Return the [x, y] coordinate for the center point of the cell that contains the specified text.  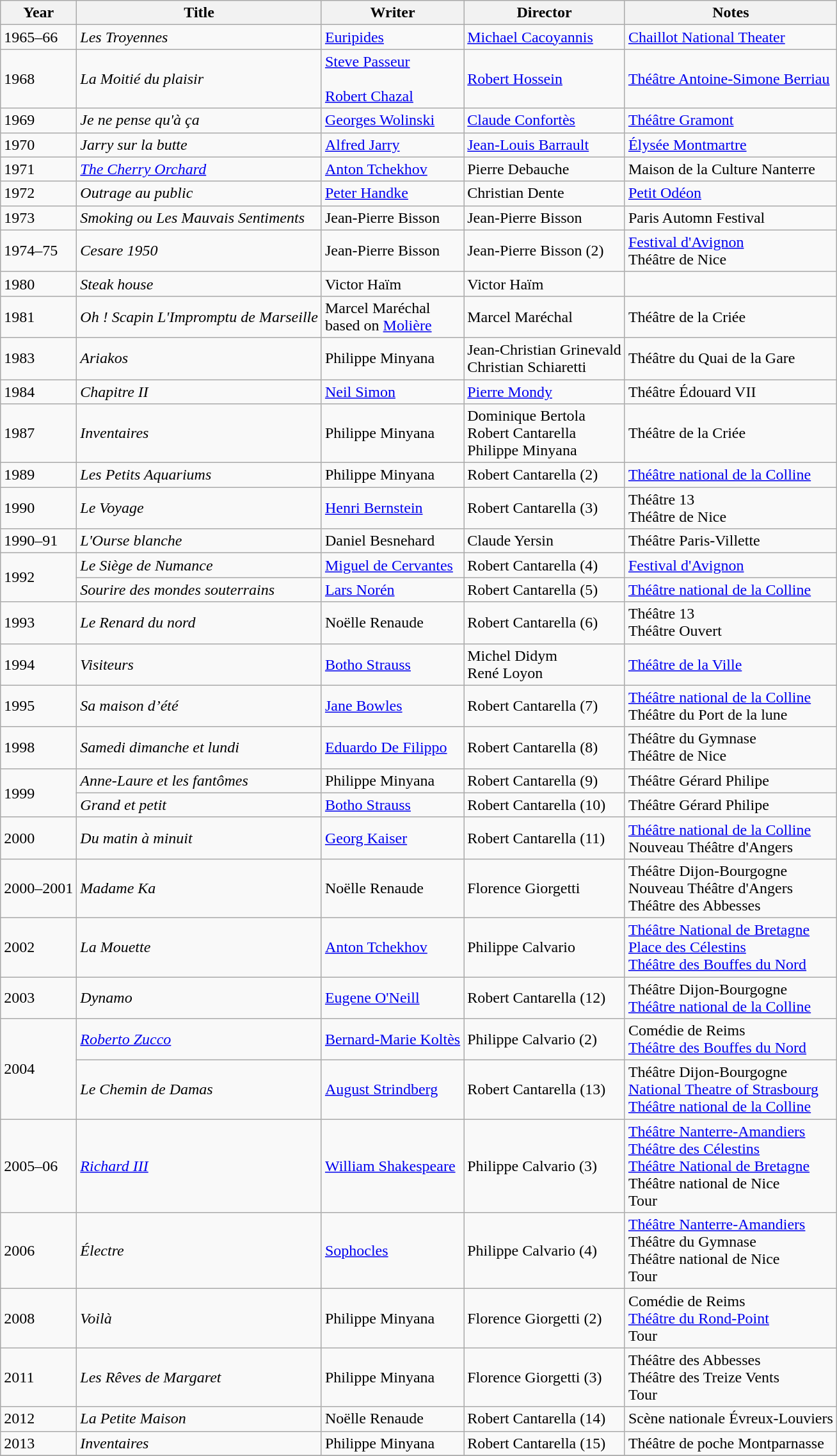
Georges Wolinski [392, 120]
Robert Cantarella (14) [545, 1419]
Claude Confortès [545, 120]
2005–06 [38, 1166]
1995 [38, 706]
2006 [38, 1251]
Outrage au public [200, 193]
Steak house [200, 284]
Smoking ou Les Mauvais Sentiments [200, 218]
Robert Cantarella (15) [545, 1443]
Petit Odéon [731, 193]
1971 [38, 169]
Jean-Louis Barrault [545, 145]
Élysée Montmartre [731, 145]
2008 [38, 1318]
Théâtre du Quai de la Gare [731, 359]
2000–2001 [38, 888]
Comédie de ReimsThéâtre du Rond-PointTour [731, 1318]
Neil Simon [392, 391]
Jean-Christian GrinevaldChristian Schiaretti [545, 359]
Richard III [200, 1166]
Lars Norén [392, 590]
Théâtre National de BretagnePlace des CélestinsThéâtre des Bouffes du Nord [731, 947]
Madame Ka [200, 888]
Cesare 1950 [200, 251]
Oh ! Scapin L'Impromptu de Marseille [200, 316]
Voilà [200, 1318]
Alfred Jarry [392, 145]
Théâtre Nanterre-AmandiersThéâtre du GymnaseThéâtre national de NiceTour [731, 1251]
1972 [38, 193]
Théâtre Nanterre-AmandiersThéâtre des CélestinsThéâtre National de BretagneThéâtre national de NiceTour [731, 1166]
Robert Cantarella (12) [545, 998]
2012 [38, 1419]
Bernard-Marie Koltès [392, 1040]
Visiteurs [200, 665]
Festival d'AvignonThéâtre de Nice [731, 251]
1969 [38, 120]
Robert Hossein [545, 79]
Théâtre Dijon-BourgogneNouveau Théâtre d'AngersThéâtre des Abbesses [731, 888]
Le Chemin de Damas [200, 1090]
Title [200, 13]
1981 [38, 316]
Le Siège de Numance [200, 565]
La Mouette [200, 947]
La Moitié du plaisir [200, 79]
Théâtre 13Théâtre Ouvert [731, 622]
Michael Cacoyannis [545, 37]
1994 [38, 665]
Robert Cantarella (8) [545, 748]
2003 [38, 998]
Daniel Besnehard [392, 541]
L'Ourse blanche [200, 541]
Claude Yersin [545, 541]
Comédie de ReimsThéâtre des Bouffes du Nord [731, 1040]
Sourire des mondes souterrains [200, 590]
Électre [200, 1251]
Robert Cantarella (13) [545, 1090]
1999 [38, 793]
Chapitre II [200, 391]
1980 [38, 284]
1987 [38, 433]
Robert Cantarella (11) [545, 837]
Euripides [392, 37]
Maison de la Culture Nanterre [731, 169]
Dynamo [200, 998]
Robert Cantarella (2) [545, 475]
Les Rêves de Margaret [200, 1377]
Christian Dente [545, 193]
Pierre Debauche [545, 169]
Jarry sur la butte [200, 145]
Théâtre de poche Montparnasse [731, 1443]
Théâtre Paris-Villette [731, 541]
Philippe Calvario [545, 947]
1989 [38, 475]
Miguel de Cervantes [392, 565]
Philippe Calvario (2) [545, 1040]
1968 [38, 79]
1992 [38, 578]
Florence Giorgetti [545, 888]
Eduardo De Filippo [392, 748]
Chaillot National Theater [731, 37]
Le Renard du nord [200, 622]
2013 [38, 1443]
1998 [38, 748]
Festival d'Avignon [731, 565]
Peter Handke [392, 193]
Je ne pense qu'à ça [200, 120]
Robert Cantarella (9) [545, 781]
Robert Cantarella (4) [545, 565]
Year [38, 13]
La Petite Maison [200, 1419]
1973 [38, 218]
Pierre Mondy [545, 391]
1990–91 [38, 541]
Director [545, 13]
Roberto Zucco [200, 1040]
Henri Bernstein [392, 508]
Théâtre national de la CollineNouveau Théâtre d'Angers [731, 837]
Jean-Pierre Bisson (2) [545, 251]
Robert Cantarella (10) [545, 805]
Anne-Laure et les fantômes [200, 781]
Grand et petit [200, 805]
1970 [38, 145]
1984 [38, 391]
Théâtre Dijon-BourgogneNational Theatre of StrasbourgThéâtre national de la Colline [731, 1090]
Steve PasseurRobert Chazal [392, 79]
Théâtre du GymnaseThéâtre de Nice [731, 748]
2011 [38, 1377]
Les Troyennes [200, 37]
Théâtre national de la CollineThéâtre du Port de la lune [731, 706]
1990 [38, 508]
Théâtre Édouard VII [731, 391]
Le Voyage [200, 508]
Théâtre Gramont [731, 120]
Georg Kaiser [392, 837]
Théâtre 13Théâtre de Nice [731, 508]
Philippe Calvario (3) [545, 1166]
Florence Giorgetti (2) [545, 1318]
Paris Automn Festival [731, 218]
Philippe Calvario (4) [545, 1251]
August Strindberg [392, 1090]
Jane Bowles [392, 706]
The Cherry Orchard [200, 169]
1993 [38, 622]
Michel DidymRené Loyon [545, 665]
1965–66 [38, 37]
Théâtre des AbbessesThéâtre des Treize VentsTour [731, 1377]
Sophocles [392, 1251]
Ariakos [200, 359]
Robert Cantarella (5) [545, 590]
William Shakespeare [392, 1166]
Marcel Maréchal [545, 316]
1974–75 [38, 251]
Les Petits Aquariums [200, 475]
Scène nationale Évreux-Louviers [731, 1419]
Samedi dimanche et lundi [200, 748]
Notes [731, 13]
Florence Giorgetti (3) [545, 1377]
1983 [38, 359]
2002 [38, 947]
Robert Cantarella (7) [545, 706]
Théâtre Dijon-BourgogneThéâtre national de la Colline [731, 998]
Marcel Maréchalbased on Molière [392, 316]
Théâtre Antoine-Simone Berriau [731, 79]
Eugene O'Neill [392, 998]
Robert Cantarella (3) [545, 508]
Théâtre de la Ville [731, 665]
Writer [392, 13]
2000 [38, 837]
Sa maison d’été [200, 706]
Robert Cantarella (6) [545, 622]
2004 [38, 1069]
Du matin à minuit [200, 837]
Dominique BertolaRobert CantarellaPhilippe Minyana [545, 433]
